Scan for the cell matching the given text and deliver its [X, Y] coordinate at center. 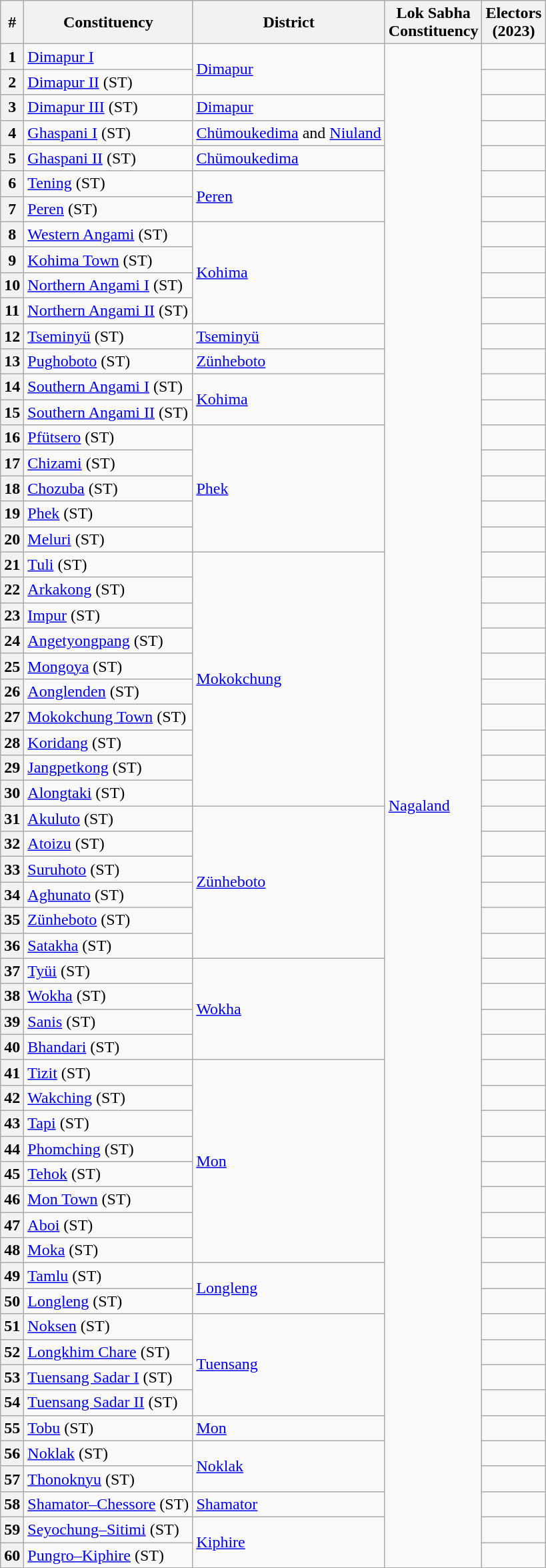
Electors(2023) [513, 23]
Angetyongpang (ST) [108, 641]
2 [12, 82]
Aboi (ST) [108, 1225]
30 [12, 793]
Zünheboto (ST) [108, 920]
Chozuba (ST) [108, 488]
5 [12, 158]
56 [12, 1453]
41 [12, 1072]
60 [12, 1555]
Sanis (ST) [108, 1022]
Longkhim Chare (ST) [108, 1352]
Tseminyü [289, 336]
Kohima Town (ST) [108, 260]
Northern Angami I (ST) [108, 285]
35 [12, 920]
43 [12, 1123]
58 [12, 1504]
Mongoya (ST) [108, 666]
53 [12, 1377]
23 [12, 615]
50 [12, 1301]
42 [12, 1098]
Tening (ST) [108, 183]
4 [12, 133]
45 [12, 1174]
20 [12, 539]
Shamator [289, 1504]
55 [12, 1428]
Pughoboto (ST) [108, 362]
18 [12, 488]
Bhandari (ST) [108, 1047]
Tobu (ST) [108, 1428]
15 [12, 412]
11 [12, 310]
54 [12, 1403]
1 [12, 57]
49 [12, 1276]
Thonoknyu (ST) [108, 1479]
31 [12, 819]
34 [12, 895]
Noklak (ST) [108, 1453]
Tamlu (ST) [108, 1276]
22 [12, 590]
Seyochung–Sitimi (ST) [108, 1529]
Aghunato (ST) [108, 895]
Impur (ST) [108, 615]
36 [12, 945]
Meluri (ST) [108, 539]
3 [12, 107]
17 [12, 463]
Pungro–Kiphire (ST) [108, 1555]
12 [12, 336]
Wokha (ST) [108, 996]
Akuluto (ST) [108, 819]
Tuensang Sadar II (ST) [108, 1403]
Dimapur II (ST) [108, 82]
Atoizu (ST) [108, 844]
Mokokchung Town (ST) [108, 717]
Wokha [289, 1009]
Phek (ST) [108, 514]
Satakha (ST) [108, 945]
Koridang (ST) [108, 743]
Tuensang Sadar I (ST) [108, 1377]
Shamator–Chessore (ST) [108, 1504]
# [12, 23]
59 [12, 1529]
48 [12, 1250]
Western Angami (ST) [108, 234]
57 [12, 1479]
Tehok (ST) [108, 1174]
Nagaland [433, 806]
21 [12, 564]
Noksen (ST) [108, 1326]
16 [12, 438]
33 [12, 869]
9 [12, 260]
Jangpetkong (ST) [108, 768]
Chizami (ST) [108, 463]
39 [12, 1022]
Dimapur I [108, 57]
Southern Angami I (ST) [108, 387]
51 [12, 1326]
32 [12, 844]
28 [12, 743]
Peren [289, 196]
38 [12, 996]
19 [12, 514]
47 [12, 1225]
13 [12, 362]
District [289, 23]
Mokokchung [289, 679]
Wakching (ST) [108, 1098]
Southern Angami II (ST) [108, 412]
24 [12, 641]
10 [12, 285]
Pfütsero (ST) [108, 438]
25 [12, 666]
Northern Angami II (ST) [108, 310]
26 [12, 691]
Arkakong (ST) [108, 590]
44 [12, 1148]
Ghaspani II (ST) [108, 158]
Dimapur III (ST) [108, 107]
Constituency [108, 23]
Kiphire [289, 1542]
Chümoukedima and Niuland [289, 133]
14 [12, 387]
Moka (ST) [108, 1250]
Mon Town (ST) [108, 1200]
Noklak [289, 1466]
Phek [289, 488]
Tuli (ST) [108, 564]
46 [12, 1200]
7 [12, 209]
8 [12, 234]
Tuensang [289, 1364]
Tapi (ST) [108, 1123]
Tseminyü (ST) [108, 336]
40 [12, 1047]
Lok SabhaConstituency [433, 23]
Tyüi (ST) [108, 971]
Suruhoto (ST) [108, 869]
29 [12, 768]
Alongtaki (ST) [108, 793]
52 [12, 1352]
Aonglenden (ST) [108, 691]
Longleng (ST) [108, 1301]
27 [12, 717]
37 [12, 971]
Peren (ST) [108, 209]
Phomching (ST) [108, 1148]
Longleng [289, 1288]
6 [12, 183]
Tizit (ST) [108, 1072]
Ghaspani I (ST) [108, 133]
Chümoukedima [289, 158]
